Extract the (X, Y) coordinate from the center of the cell holding the provided text.  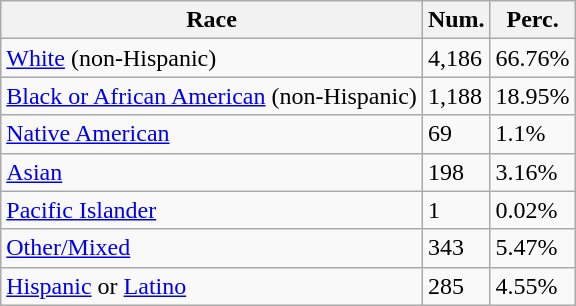
0.02% (532, 210)
Asian (212, 172)
Other/Mixed (212, 248)
69 (456, 134)
343 (456, 248)
Hispanic or Latino (212, 286)
1,188 (456, 96)
198 (456, 172)
3.16% (532, 172)
Perc. (532, 20)
18.95% (532, 96)
Num. (456, 20)
Race (212, 20)
Pacific Islander (212, 210)
5.47% (532, 248)
1 (456, 210)
4,186 (456, 58)
4.55% (532, 286)
Native American (212, 134)
66.76% (532, 58)
Black or African American (non-Hispanic) (212, 96)
1.1% (532, 134)
White (non-Hispanic) (212, 58)
285 (456, 286)
